For the text-containing cell, return its midpoint in [x, y] coordinate format. 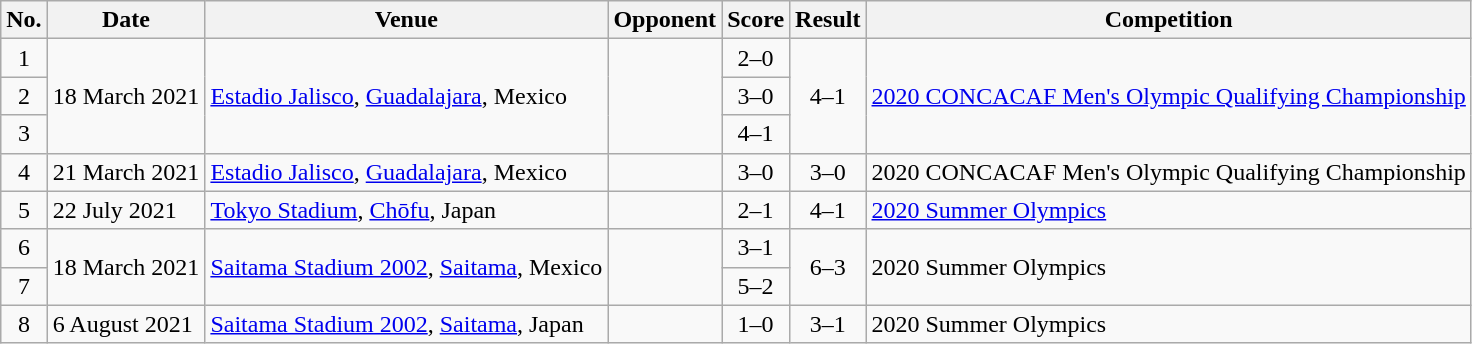
3 [24, 134]
6 [24, 248]
21 March 2021 [126, 172]
8 [24, 324]
1–0 [756, 324]
5 [24, 210]
7 [24, 286]
Venue [406, 20]
Competition [1168, 20]
22 July 2021 [126, 210]
1 [24, 58]
No. [24, 20]
2 [24, 96]
Result [828, 20]
5–2 [756, 286]
Date [126, 20]
Opponent [665, 20]
2–1 [756, 210]
Saitama Stadium 2002, Saitama, Japan [406, 324]
Saitama Stadium 2002, Saitama, Mexico [406, 267]
2–0 [756, 58]
Score [756, 20]
4 [24, 172]
6–3 [828, 267]
Tokyo Stadium, Chōfu, Japan [406, 210]
6 August 2021 [126, 324]
